Locate the cell with the specified text and output its [X, Y] center coordinate. 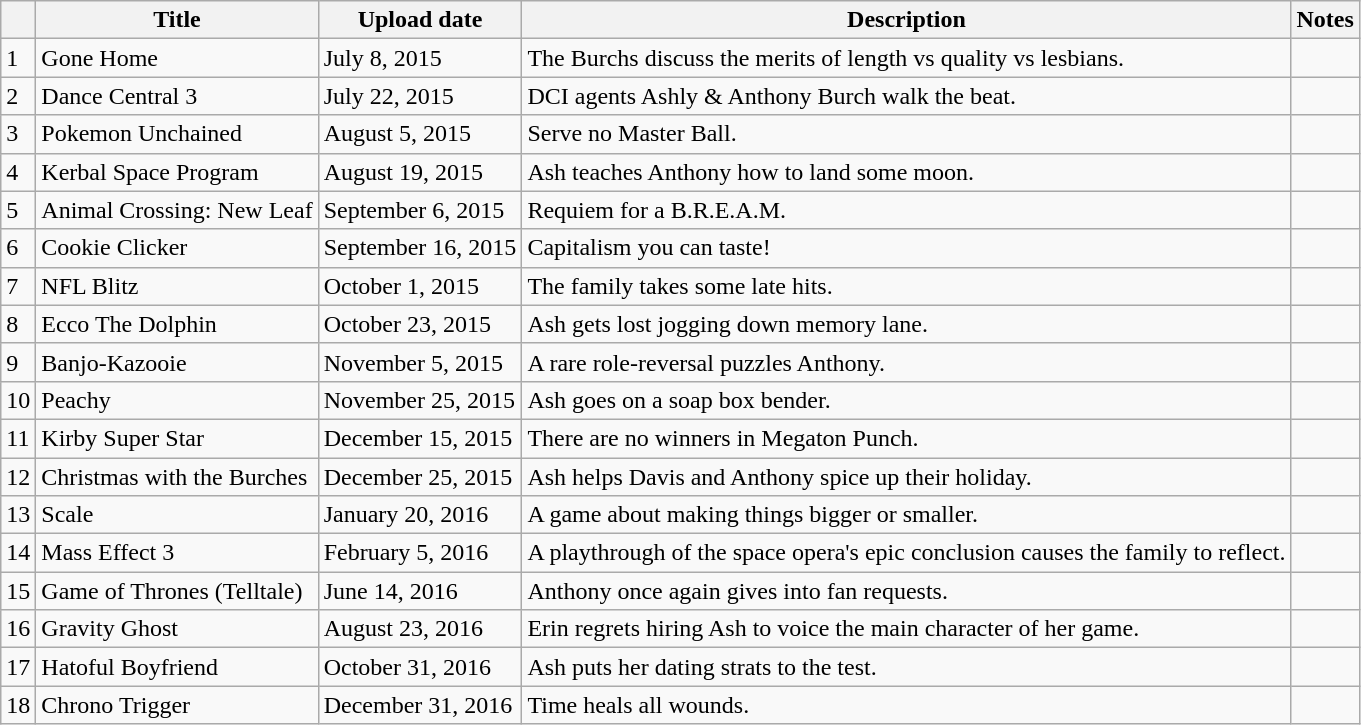
November 5, 2015 [420, 362]
3 [18, 134]
Pokemon Unchained [177, 134]
Ash goes on a soap box bender. [906, 400]
Serve no Master Ball. [906, 134]
14 [18, 553]
Anthony once again gives into fan requests. [906, 591]
18 [18, 705]
There are no winners in Megaton Punch. [906, 438]
NFL Blitz [177, 286]
Peachy [177, 400]
September 6, 2015 [420, 210]
August 23, 2016 [420, 629]
December 15, 2015 [420, 438]
November 25, 2015 [420, 400]
The family takes some late hits. [906, 286]
16 [18, 629]
Chrono Trigger [177, 705]
5 [18, 210]
Christmas with the Burches [177, 477]
Scale [177, 515]
October 31, 2016 [420, 667]
Capitalism you can taste! [906, 248]
January 20, 2016 [420, 515]
A game about making things bigger or smaller. [906, 515]
Time heals all wounds. [906, 705]
8 [18, 324]
February 5, 2016 [420, 553]
Requiem for a B.R.E.A.M. [906, 210]
13 [18, 515]
6 [18, 248]
December 31, 2016 [420, 705]
Ash puts her dating strats to the test. [906, 667]
17 [18, 667]
Ash teaches Anthony how to land some moon. [906, 172]
10 [18, 400]
July 8, 2015 [420, 58]
2 [18, 96]
DCI agents Ashly & Anthony Burch walk the beat. [906, 96]
Title [177, 20]
4 [18, 172]
Banjo-Kazooie [177, 362]
Kirby Super Star [177, 438]
15 [18, 591]
December 25, 2015 [420, 477]
Ecco The Dolphin [177, 324]
7 [18, 286]
A playthrough of the space opera's epic conclusion causes the family to reflect. [906, 553]
Erin regrets hiring Ash to voice the main character of her game. [906, 629]
12 [18, 477]
9 [18, 362]
Gravity Ghost [177, 629]
11 [18, 438]
Ash helps Davis and Anthony spice up their holiday. [906, 477]
Ash gets lost jogging down memory lane. [906, 324]
Description [906, 20]
August 19, 2015 [420, 172]
Hatoful Boyfriend [177, 667]
A rare role-reversal puzzles Anthony. [906, 362]
October 1, 2015 [420, 286]
Animal Crossing: New Leaf [177, 210]
Dance Central 3 [177, 96]
Game of Thrones (Telltale) [177, 591]
Cookie Clicker [177, 248]
The Burchs discuss the merits of length vs quality vs lesbians. [906, 58]
Mass Effect 3 [177, 553]
October 23, 2015 [420, 324]
August 5, 2015 [420, 134]
June 14, 2016 [420, 591]
Upload date [420, 20]
Kerbal Space Program [177, 172]
1 [18, 58]
July 22, 2015 [420, 96]
September 16, 2015 [420, 248]
Notes [1325, 20]
Gone Home [177, 58]
